Find where the given text appears and provide that cell's center as [x, y] coordinate. 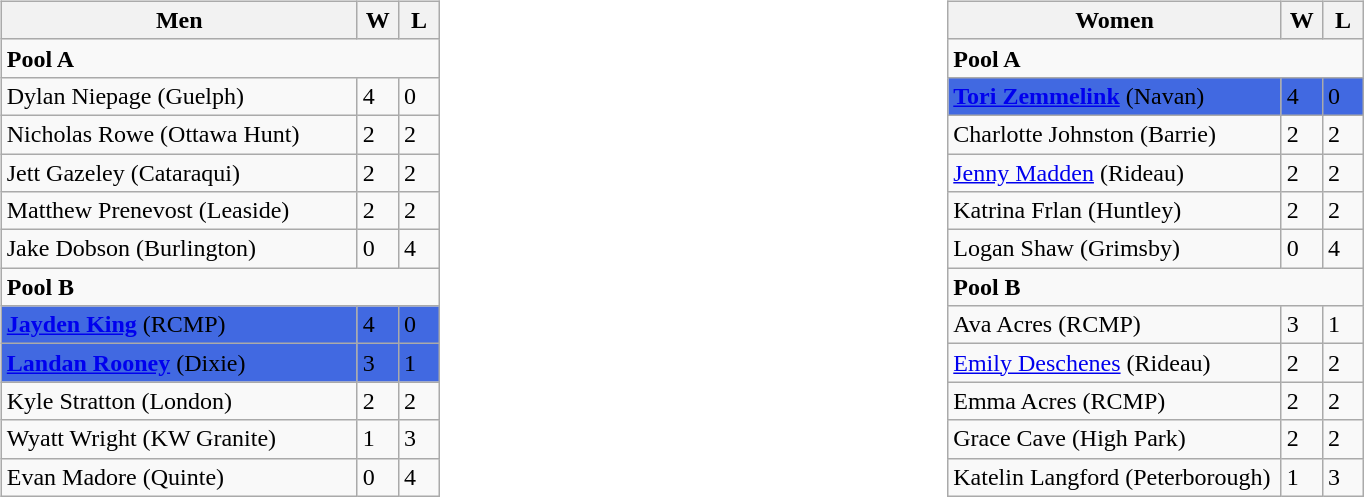
Charlotte Johnston (Barrie) [1115, 134]
Jett Gazeley (Cataraqui) [179, 173]
Logan Shaw (Grimsby) [1115, 249]
Jayden King (RCMP) [179, 325]
Emma Acres (RCMP) [1115, 401]
Landan Rooney (Dixie) [179, 363]
Grace Cave (High Park) [1115, 439]
Dylan Niepage (Guelph) [179, 96]
Tori Zemmelink (Navan) [1115, 96]
Wyatt Wright (KW Granite) [179, 439]
Kyle Stratton (London) [179, 401]
Evan Madore (Quinte) [179, 477]
Jenny Madden (Rideau) [1115, 173]
Katelin Langford (Peterborough) [1115, 477]
Ava Acres (RCMP) [1115, 325]
Women [1115, 20]
Jake Dobson (Burlington) [179, 249]
Emily Deschenes (Rideau) [1115, 363]
Katrina Frlan (Huntley) [1115, 211]
Matthew Prenevost (Leaside) [179, 211]
Men [179, 20]
Nicholas Rowe (Ottawa Hunt) [179, 134]
